For the text-containing cell, return its midpoint in (x, y) coordinate format. 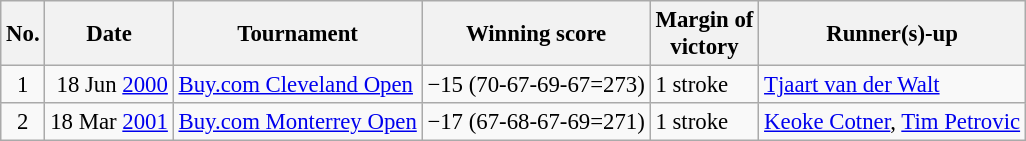
Buy.com Monterrey Open (298, 122)
Date (109, 34)
−17 (67-68-67-69=271) (536, 122)
Tournament (298, 34)
Margin ofvictory (704, 34)
18 Jun 2000 (109, 85)
Buy.com Cleveland Open (298, 85)
−15 (70-67-69-67=273) (536, 85)
No. (23, 34)
Runner(s)-up (892, 34)
Keoke Cotner, Tim Petrovic (892, 122)
Tjaart van der Walt (892, 85)
2 (23, 122)
18 Mar 2001 (109, 122)
Winning score (536, 34)
1 (23, 85)
